Detect which cell encompasses the target text, then output its [X, Y] center coordinate. 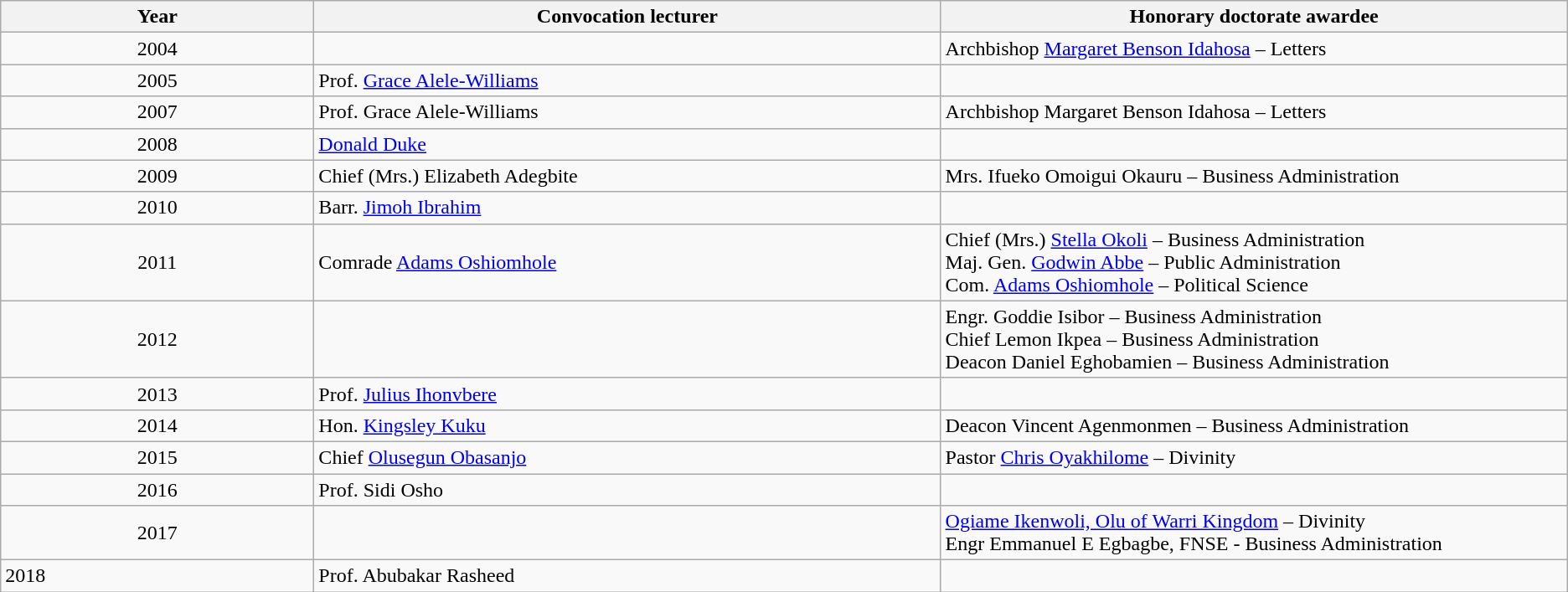
2018 [157, 576]
Honorary doctorate awardee [1254, 17]
2011 [157, 262]
2010 [157, 208]
Comrade Adams Oshiomhole [627, 262]
2012 [157, 339]
Chief Olusegun Obasanjo [627, 457]
Chief (Mrs.) Stella Okoli – Business Administration Maj. Gen. Godwin Abbe – Public Administration Com. Adams Oshiomhole – Political Science [1254, 262]
2008 [157, 144]
2007 [157, 112]
Engr. Goddie Isibor – Business Administration Chief Lemon Ikpea – Business Administration Deacon Daniel Eghobamien – Business Administration [1254, 339]
Deacon Vincent Agenmonmen – Business Administration [1254, 425]
Pastor Chris Oyakhilome – Divinity [1254, 457]
2009 [157, 176]
Barr. Jimoh Ibrahim [627, 208]
2015 [157, 457]
Convocation lecturer [627, 17]
2005 [157, 80]
2004 [157, 49]
Mrs. Ifueko Omoigui Okauru – Business Administration [1254, 176]
Chief (Mrs.) Elizabeth Adegbite [627, 176]
2017 [157, 533]
Prof. Julius Ihonvbere [627, 394]
2014 [157, 425]
Year [157, 17]
Prof. Sidi Osho [627, 490]
Hon. Kingsley Kuku [627, 425]
2013 [157, 394]
Donald Duke [627, 144]
Prof. Abubakar Rasheed [627, 576]
Ogiame Ikenwoli, Olu of Warri Kingdom – DivinityEngr Emmanuel E Egbagbe, FNSE - Business Administration [1254, 533]
2016 [157, 490]
